Scan for the cell matching the given text and deliver its (X, Y) coordinate at center. 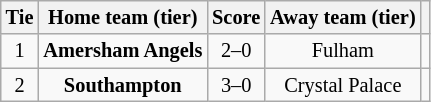
Fulham (342, 51)
Crystal Palace (342, 85)
Score (236, 17)
Amersham Angels (122, 51)
Tie (20, 17)
2–0 (236, 51)
Away team (tier) (342, 17)
2 (20, 85)
Home team (tier) (122, 17)
Southampton (122, 85)
3–0 (236, 85)
1 (20, 51)
